Determine the [X, Y] coordinate at the center of the cell enclosing the given text.  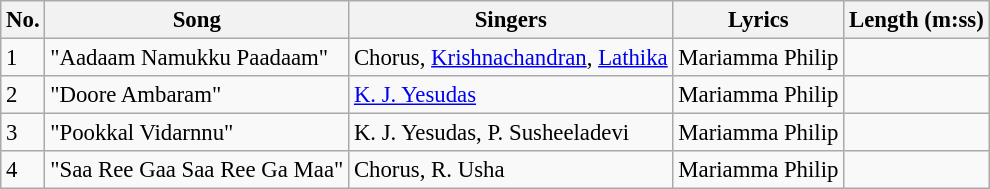
"Pookkal Vidarnnu" [197, 133]
"Aadaam Namukku Paadaam" [197, 58]
1 [23, 58]
K. J. Yesudas, P. Susheeladevi [511, 133]
K. J. Yesudas [511, 95]
4 [23, 170]
"Doore Ambaram" [197, 95]
Singers [511, 20]
3 [23, 133]
Chorus, Krishnachandran, Lathika [511, 58]
No. [23, 20]
"Saa Ree Gaa Saa Ree Ga Maa" [197, 170]
Length (m:ss) [916, 20]
Chorus, R. Usha [511, 170]
Lyrics [758, 20]
Song [197, 20]
2 [23, 95]
